From the cell containing the given text, extract its center point as [x, y] coordinate. 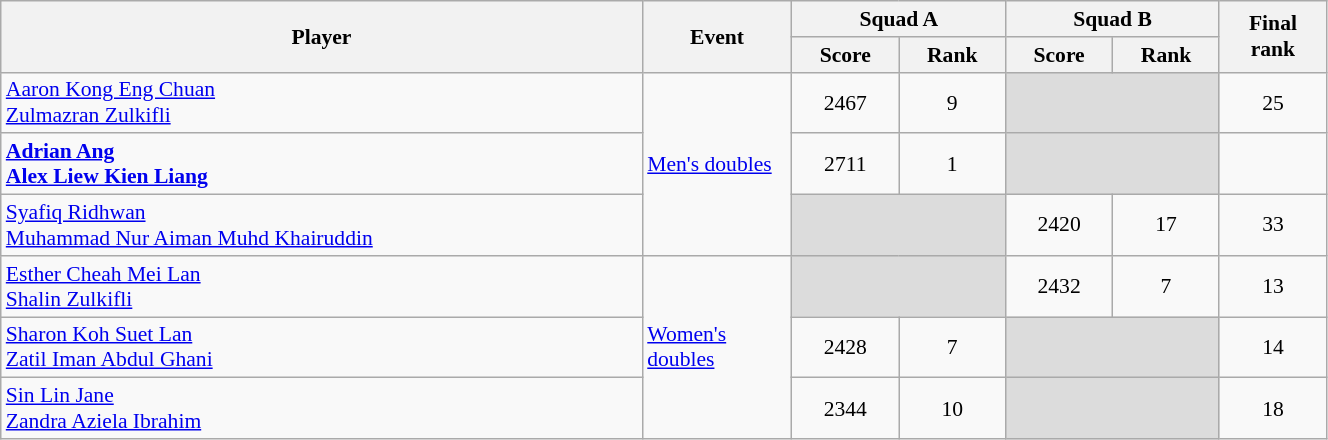
Esther Cheah Mei LanShalin Zulkifli [322, 286]
Player [322, 36]
25 [1272, 102]
18 [1272, 408]
2428 [846, 348]
2711 [846, 164]
Squad B [1113, 19]
17 [1166, 226]
Adrian AngAlex Liew Kien Liang [322, 164]
14 [1272, 348]
Aaron Kong Eng ChuanZulmazran Zulkifli [322, 102]
2344 [846, 408]
10 [952, 408]
2420 [1060, 226]
Final rank [1272, 36]
Syafiq RidhwanMuhammad Nur Aiman Muhd Khairuddin [322, 226]
Men's doubles [717, 164]
33 [1272, 226]
Sin Lin JaneZandra Aziela Ibrahim [322, 408]
2467 [846, 102]
Women's doubles [717, 348]
Event [717, 36]
Sharon Koh Suet LanZatil Iman Abdul Ghani [322, 348]
2432 [1060, 286]
13 [1272, 286]
Squad A [899, 19]
1 [952, 164]
9 [952, 102]
